Output the (X, Y) coordinate of the center of the cell containing the given text.  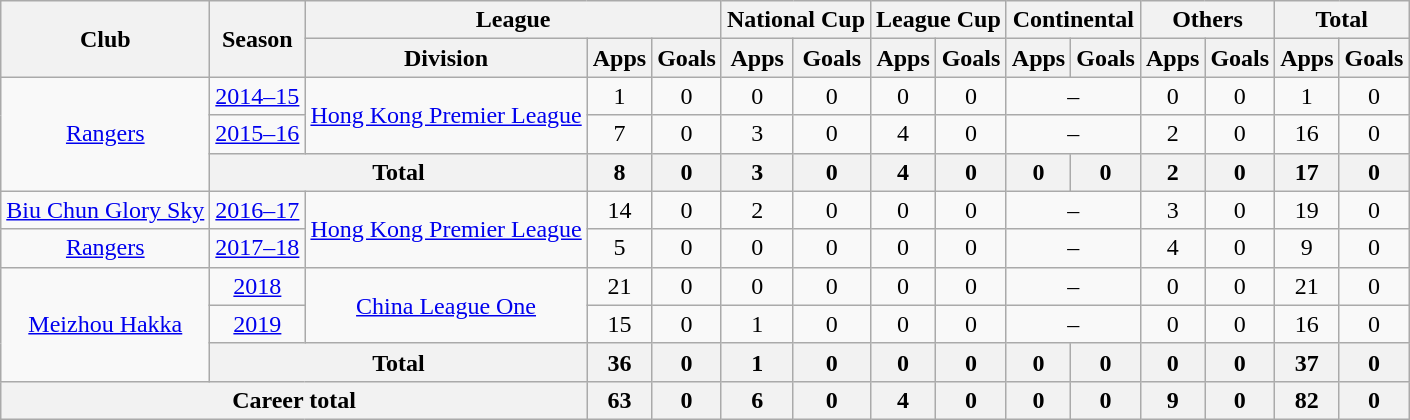
Continental (1073, 20)
7 (619, 134)
14 (619, 210)
2018 (258, 286)
League (514, 20)
8 (619, 172)
37 (1307, 362)
17 (1307, 172)
2015–16 (258, 134)
China League One (446, 305)
Career total (294, 400)
2019 (258, 324)
Others (1207, 20)
League Cup (939, 20)
Biu Chun Glory Sky (106, 210)
5 (619, 248)
63 (619, 400)
2016–17 (258, 210)
Club (106, 39)
Division (446, 58)
6 (757, 400)
2017–18 (258, 248)
Meizhou Hakka (106, 324)
National Cup (796, 20)
19 (1307, 210)
82 (1307, 400)
36 (619, 362)
2014–15 (258, 96)
15 (619, 324)
Season (258, 39)
